From the cell containing the given text, extract its center point as (x, y) coordinate. 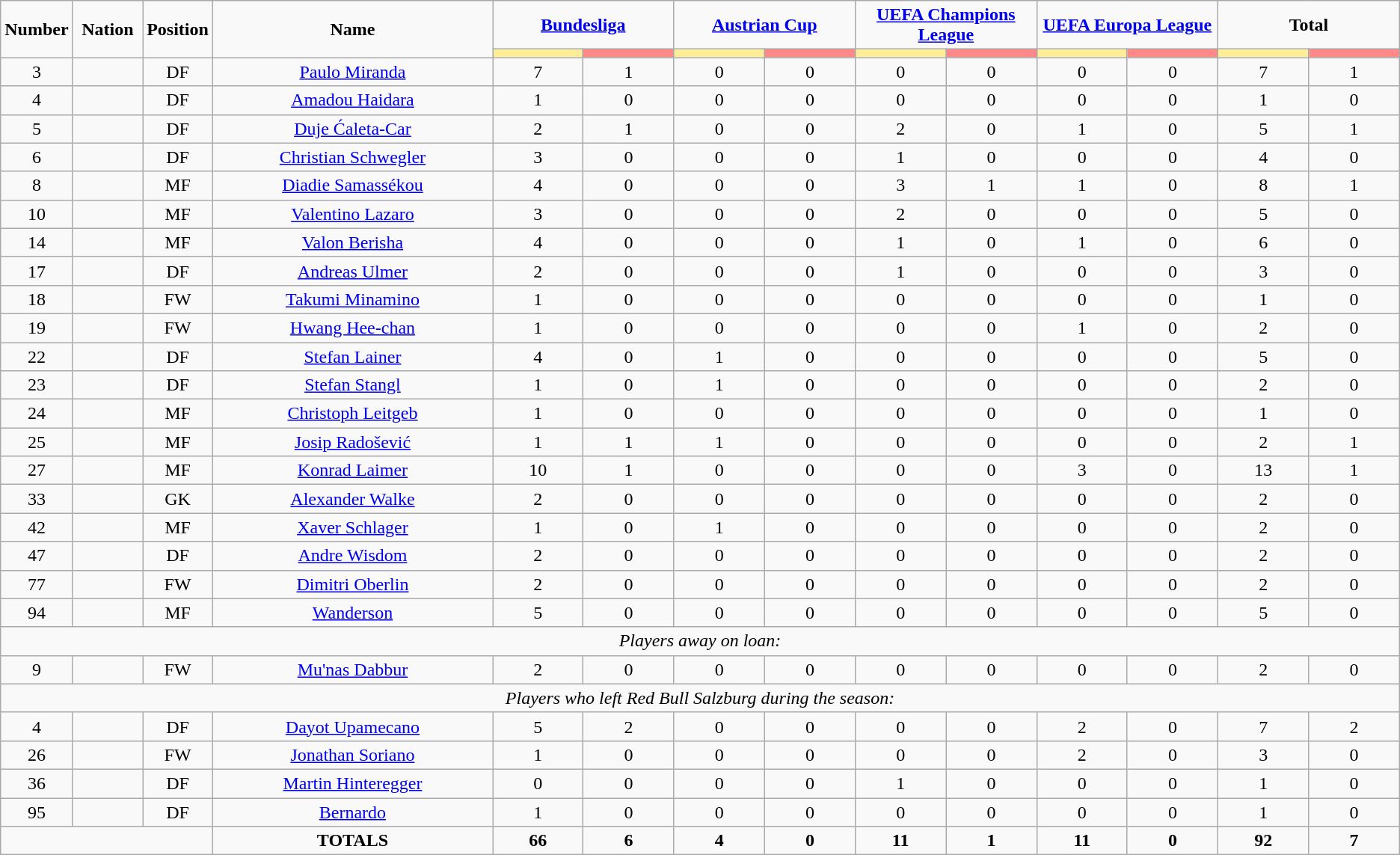
Position (178, 29)
Stefan Lainer (352, 357)
92 (1264, 841)
Valentino Lazaro (352, 214)
Austrian Cup (764, 25)
UEFA Champions League (947, 25)
77 (37, 584)
Duje Ćaleta-Car (352, 129)
19 (37, 328)
Dimitri Oberlin (352, 584)
47 (37, 556)
Bundesliga (583, 25)
22 (37, 357)
Amadou Haidara (352, 100)
Andreas Ulmer (352, 271)
Andre Wisdom (352, 556)
Christian Schwegler (352, 157)
GK (178, 499)
23 (37, 385)
Mu'nas Dabbur (352, 669)
UEFA Europa League (1128, 25)
94 (37, 613)
Number (37, 29)
18 (37, 299)
17 (37, 271)
TOTALS (352, 841)
Alexander Walke (352, 499)
Total (1309, 25)
Wanderson (352, 613)
Diadie Samassékou (352, 186)
14 (37, 242)
33 (37, 499)
42 (37, 527)
Dayot Upamecano (352, 726)
Nation (108, 29)
36 (37, 783)
Players away on loan: (700, 641)
66 (537, 841)
Takumi Minamino (352, 299)
Jonathan Soriano (352, 755)
Josip Radošević (352, 442)
24 (37, 414)
Players who left Red Bull Salzburg during the season: (700, 698)
Konrad Laimer (352, 471)
Martin Hinteregger (352, 783)
9 (37, 669)
13 (1264, 471)
27 (37, 471)
95 (37, 812)
Name (352, 29)
Stefan Stangl (352, 385)
Valon Berisha (352, 242)
Hwang Hee-chan (352, 328)
Paulo Miranda (352, 72)
25 (37, 442)
Bernardo (352, 812)
Christoph Leitgeb (352, 414)
26 (37, 755)
Xaver Schlager (352, 527)
